Return (X, Y) of the center of cell containing provided text 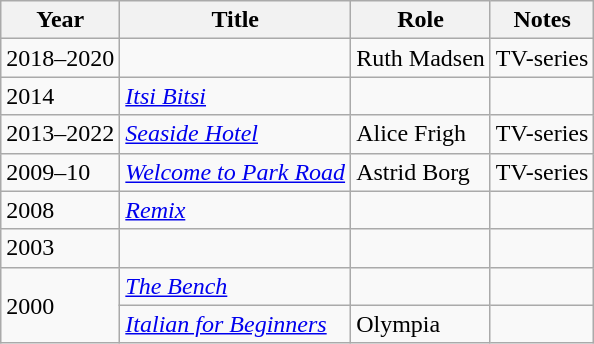
2013–2022 (60, 134)
Olympia (421, 324)
Remix (236, 210)
Role (421, 20)
Notes (542, 20)
Ruth Madsen (421, 58)
2003 (60, 248)
Seaside Hotel (236, 134)
Astrid Borg (421, 172)
Italian for Beginners (236, 324)
Welcome to Park Road (236, 172)
Title (236, 20)
2009–10 (60, 172)
2008 (60, 210)
2000 (60, 305)
2018–2020 (60, 58)
Itsi Bitsi (236, 96)
2014 (60, 96)
Alice Frigh (421, 134)
The Bench (236, 286)
Year (60, 20)
